Search for the cell housing the specified text and yield its [x, y] center coordinate. 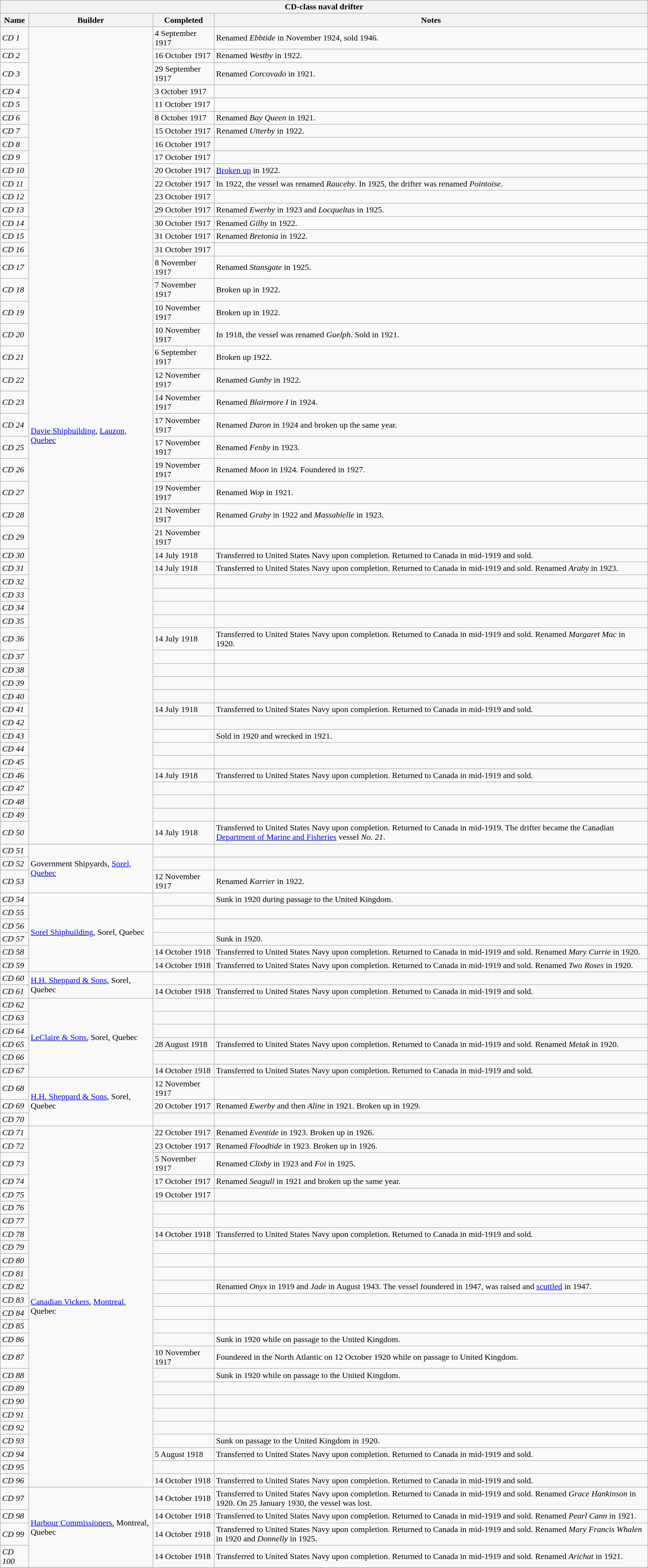
CD 95 [15, 1467]
CD 45 [15, 762]
CD 46 [15, 775]
CD 49 [15, 815]
Renamed Ewerby and then Aline in 1921. Broken up in 1929. [431, 1106]
CD 16 [15, 249]
CD 80 [15, 1260]
CD 20 [15, 335]
Name [15, 20]
CD 94 [15, 1454]
Renamed Daron in 1924 and broken up the same year. [431, 425]
CD 66 [15, 1057]
29 September 1917 [183, 73]
8 October 1917 [183, 118]
CD 28 [15, 515]
CD 21 [15, 357]
LeClaire & Sons, Sorel, Quebec [91, 1038]
4 September 1917 [183, 38]
Transferred to United States Navy upon completion. Returned to Canada in mid-1919 and sold. Renamed Araby in 1923. [431, 568]
CD 2 [15, 56]
CD 88 [15, 1375]
CD 93 [15, 1441]
Renamed Ebbtide in November 1924, sold 1946. [431, 38]
CD 61 [15, 992]
5 November 1917 [183, 1163]
Renamed Seagull in 1921 and broken up the same year. [431, 1181]
Transferred to United States Navy upon completion. Returned to Canada in mid-1919 and sold. Renamed Margaret Mac in 1920. [431, 639]
Renamed Bretonia in 1922. [431, 236]
CD 65 [15, 1044]
CD 4 [15, 91]
CD 32 [15, 582]
CD 78 [15, 1234]
CD 27 [15, 492]
7 November 1917 [183, 290]
CD 43 [15, 736]
Renamed Corcovado in 1921. [431, 73]
CD 13 [15, 210]
29 October 1917 [183, 210]
CD 40 [15, 696]
Sorel Shipbuilding, Sorel, Quebec [91, 932]
CD 11 [15, 184]
CD 82 [15, 1287]
CD 97 [15, 1498]
CD 50 [15, 832]
28 August 1918 [183, 1044]
CD 91 [15, 1415]
CD 63 [15, 1018]
CD 59 [15, 965]
CD 70 [15, 1119]
CD 56 [15, 926]
Sold in 1920 and wrecked in 1921. [431, 736]
CD 77 [15, 1221]
Builder [91, 20]
Renamed Utterby in 1922. [431, 131]
CD 81 [15, 1274]
15 October 1917 [183, 131]
CD 29 [15, 538]
Renamed Gunby in 1922. [431, 380]
CD 9 [15, 157]
CD 23 [15, 402]
CD 90 [15, 1401]
CD 96 [15, 1480]
CD 55 [15, 912]
CD 34 [15, 608]
Completed [183, 20]
CD 36 [15, 639]
CD 7 [15, 131]
8 November 1917 [183, 267]
CD-class naval drifter [324, 7]
CD 98 [15, 1516]
Transferred to United States Navy upon completion. Returned to Canada in mid-1919 and sold. Renamed Arichat in 1921. [431, 1556]
CD 54 [15, 899]
Transferred to United States Navy upon completion. Returned to Canada in mid-1919 and sold. Renamed Mary Currie in 1920. [431, 952]
Renamed Stansgate in 1925. [431, 267]
CD 14 [15, 223]
CD 79 [15, 1247]
In 1918, the vessel was renamed Guelph. Sold in 1921. [431, 335]
CD 12 [15, 197]
Renamed Westby in 1922. [431, 56]
CD 100 [15, 1556]
CD 60 [15, 978]
CD 64 [15, 1031]
CD 10 [15, 170]
Canadian Vickers, Montreal, Quebec [91, 1306]
CD 17 [15, 267]
CD 75 [15, 1195]
CD 53 [15, 882]
Renamed Ewerby in 1923 and Locqueltas in 1925. [431, 210]
Sunk in 1920 during passage to the United Kingdom. [431, 899]
CD 71 [15, 1132]
CD 3 [15, 73]
CD 72 [15, 1146]
Renamed Eventide in 1923. Broken up in 1926. [431, 1132]
Sunk in 1920. [431, 939]
Renamed Wop in 1921. [431, 492]
Renamed Onyx in 1919 and Jade in August 1943. The vessel foundered in 1947, was raised and scuttled in 1947. [431, 1287]
3 October 1917 [183, 91]
CD 26 [15, 470]
Transferred to United States Navy upon completion. Returned to Canada in mid-1919 and sold. Renamed Metak in 1920. [431, 1044]
CD 86 [15, 1339]
Broken up 1922. [431, 357]
Renamed Gilby in 1922. [431, 223]
CD 8 [15, 144]
30 October 1917 [183, 223]
CD 35 [15, 621]
CD 74 [15, 1181]
CD 99 [15, 1534]
CD 1 [15, 38]
Davie Shipbuilding, Lauzon, Quebec [91, 435]
CD 51 [15, 850]
Notes [431, 20]
CD 85 [15, 1326]
CD 19 [15, 312]
CD 52 [15, 864]
CD 24 [15, 425]
CD 42 [15, 722]
CD 37 [15, 657]
CD 58 [15, 952]
Government Shipyards, Sorel, Quebec [91, 868]
Renamed Graby in 1922 and Massabielle in 1923. [431, 515]
CD 18 [15, 290]
CD 6 [15, 118]
CD 73 [15, 1163]
CD 5 [15, 104]
In 1922, the vessel was renamed Rauceby. In 1925, the drifter was renamed Pointoise. [431, 184]
CD 76 [15, 1208]
Renamed Floodtide in 1923. Broken up in 1926. [431, 1146]
CD 68 [15, 1088]
14 November 1917 [183, 402]
Renamed Karrier in 1922. [431, 882]
CD 67 [15, 1070]
Transferred to United States Navy upon completion. Returned to Canada in mid-1919 and sold. Renamed Two Roses in 1920. [431, 965]
CD 48 [15, 802]
Renamed Bay Queen in 1921. [431, 118]
CD 25 [15, 447]
Sunk on passage to the United Kingdom in 1920. [431, 1441]
CD 87 [15, 1357]
Renamed Blairmore I in 1924. [431, 402]
Transferred to United States Navy upon completion. Returned to Canada in mid-1919 and sold. Renamed Mary Francis Whalen in 1920 and Donnelly in 1925. [431, 1534]
CD 44 [15, 749]
CD 47 [15, 788]
Transferred to United States Navy upon completion. Returned to Canada in mid-1919 and sold. Renamed Pearl Cann in 1921. [431, 1516]
CD 89 [15, 1388]
11 October 1917 [183, 104]
Foundered in the North Atlantic on 12 October 1920 while on passage to United Kingdom. [431, 1357]
19 October 1917 [183, 1195]
CD 30 [15, 555]
Renamed Fenby in 1923. [431, 447]
CD 69 [15, 1106]
CD 83 [15, 1300]
CD 92 [15, 1428]
CD 22 [15, 380]
CD 38 [15, 670]
Renamed Clixby in 1923 and Foi in 1925. [431, 1163]
Harbour Commissioners, Montreal, Quebec [91, 1527]
CD 57 [15, 939]
CD 15 [15, 236]
CD 33 [15, 595]
5 August 1918 [183, 1454]
CD 41 [15, 709]
CD 62 [15, 1005]
CD 39 [15, 683]
6 September 1917 [183, 357]
CD 31 [15, 568]
Renamed Moon in 1924. Foundered in 1927. [431, 470]
CD 84 [15, 1313]
